Return the [x, y] coordinate for the center point of the cell that contains the specified text.  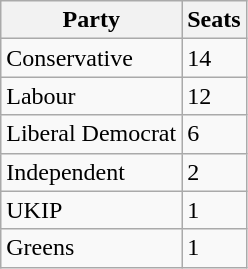
Liberal Democrat [92, 134]
14 [214, 58]
Labour [92, 96]
Party [92, 20]
Greens [92, 248]
2 [214, 172]
UKIP [92, 210]
Seats [214, 20]
6 [214, 134]
12 [214, 96]
Conservative [92, 58]
Independent [92, 172]
